From the cell containing the given text, extract its center point as (X, Y) coordinate. 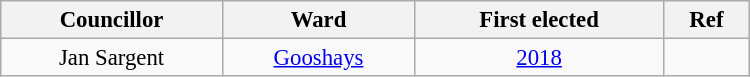
First elected (540, 20)
Jan Sargent (112, 58)
2018 (540, 58)
Ward (318, 20)
Ref (707, 20)
Gooshays (318, 58)
Councillor (112, 20)
